Return the [X, Y] coordinate for the center point of the cell that contains the specified text.  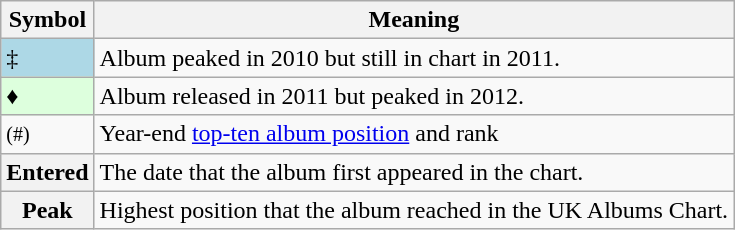
Symbol [48, 20]
Highest position that the album reached in the UK Albums Chart. [414, 210]
(#) [48, 134]
‡ [48, 58]
The date that the album first appeared in the chart. [414, 172]
Entered [48, 172]
Meaning [414, 20]
♦ [48, 96]
Album peaked in 2010 but still in chart in 2011. [414, 58]
Peak [48, 210]
Year-end top-ten album position and rank [414, 134]
Album released in 2011 but peaked in 2012. [414, 96]
